Identify which cell holds the provided text, then report its (X, Y) central coordinate. 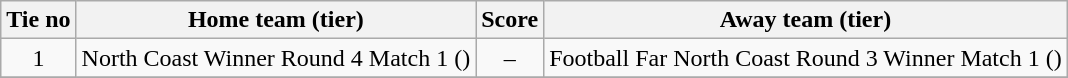
– (510, 58)
Football Far North Coast Round 3 Winner Match 1 () (806, 58)
North Coast Winner Round 4 Match 1 () (276, 58)
Home team (tier) (276, 20)
Score (510, 20)
Away team (tier) (806, 20)
1 (38, 58)
Tie no (38, 20)
